For the text-containing cell, return its midpoint in (X, Y) coordinate format. 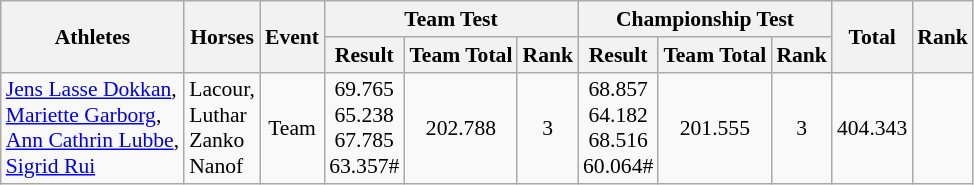
Lacour,LutharZankoNanof (222, 128)
Championship Test (705, 19)
Total (872, 36)
404.343 (872, 128)
202.788 (460, 128)
Jens Lasse Dokkan,Mariette Garborg,Ann Cathrin Lubbe,Sigrid Rui (92, 128)
69.76565.23867.78563.357# (364, 128)
Event (292, 36)
201.555 (714, 128)
Team Test (451, 19)
Athletes (92, 36)
Horses (222, 36)
Team (292, 128)
68.85764.18268.51660.064# (618, 128)
